Search for the cell housing the specified text and yield its (X, Y) center coordinate. 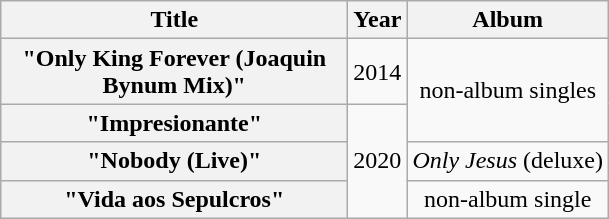
"Only King Forever (Joaquin Bynum Mix)" (174, 72)
"Impresionante" (174, 123)
Year (378, 20)
"Nobody (Live)" (174, 161)
"Vida aos Sepulcros" (174, 199)
non-album singles (508, 90)
Only Jesus (deluxe) (508, 161)
2020 (378, 161)
2014 (378, 72)
Title (174, 20)
non-album single (508, 199)
Album (508, 20)
